Return [X, Y] of the center of cell containing provided text 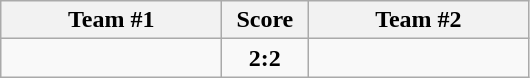
Team #1 [112, 20]
Score [265, 20]
2:2 [265, 58]
Team #2 [418, 20]
